From the cell containing the given text, extract its center point as (x, y) coordinate. 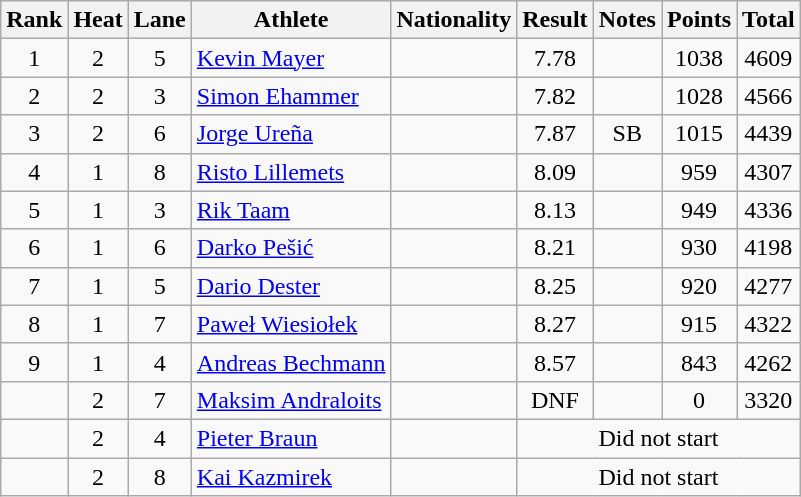
Lane (160, 20)
9 (34, 362)
1015 (700, 134)
Andreas Bechmann (291, 362)
Points (700, 20)
Maksim Andraloits (291, 400)
Heat (98, 20)
8.09 (555, 172)
4277 (769, 286)
959 (700, 172)
Athlete (291, 20)
Darko Pešić (291, 248)
0 (700, 400)
920 (700, 286)
Pieter Braun (291, 438)
1028 (700, 96)
4439 (769, 134)
4609 (769, 58)
Kevin Mayer (291, 58)
DNF (555, 400)
3320 (769, 400)
Kai Kazmirek (291, 477)
843 (700, 362)
8.25 (555, 286)
Paweł Wiesiołek (291, 324)
8.27 (555, 324)
7.78 (555, 58)
7.82 (555, 96)
4566 (769, 96)
4336 (769, 210)
4322 (769, 324)
Result (555, 20)
Nationality (454, 20)
8.21 (555, 248)
Risto Lillemets (291, 172)
Jorge Ureña (291, 134)
4307 (769, 172)
Simon Ehammer (291, 96)
915 (700, 324)
949 (700, 210)
8.57 (555, 362)
Rank (34, 20)
Rik Taam (291, 210)
SB (627, 134)
Notes (627, 20)
7.87 (555, 134)
1038 (700, 58)
4198 (769, 248)
Dario Dester (291, 286)
930 (700, 248)
Total (769, 20)
8.13 (555, 210)
4262 (769, 362)
